Detect which cell encompasses the target text, then output its (X, Y) center coordinate. 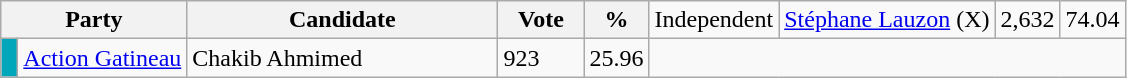
Candidate (342, 20)
25.96 (616, 58)
Independent (714, 20)
2,632 (1028, 20)
Party (94, 20)
74.04 (1092, 20)
% (616, 20)
Chakib Ahmimed (342, 58)
Action Gatineau (102, 58)
Vote (541, 20)
923 (541, 58)
Stéphane Lauzon (X) (887, 20)
